Capture the cell that displays the provided text and extract its [X, Y] central coordinate. 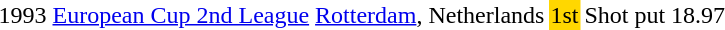
Rotterdam, Netherlands [430, 15]
European Cup 2nd League [181, 15]
1st [564, 15]
Shot put [625, 15]
